Locate the cell with the specified text and output its [X, Y] center coordinate. 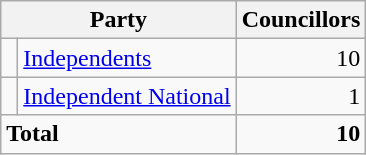
Independents [127, 58]
Total [118, 134]
Independent National [127, 96]
Party [118, 20]
Councillors [301, 20]
1 [301, 96]
